For the text-containing cell, return its midpoint in [x, y] coordinate format. 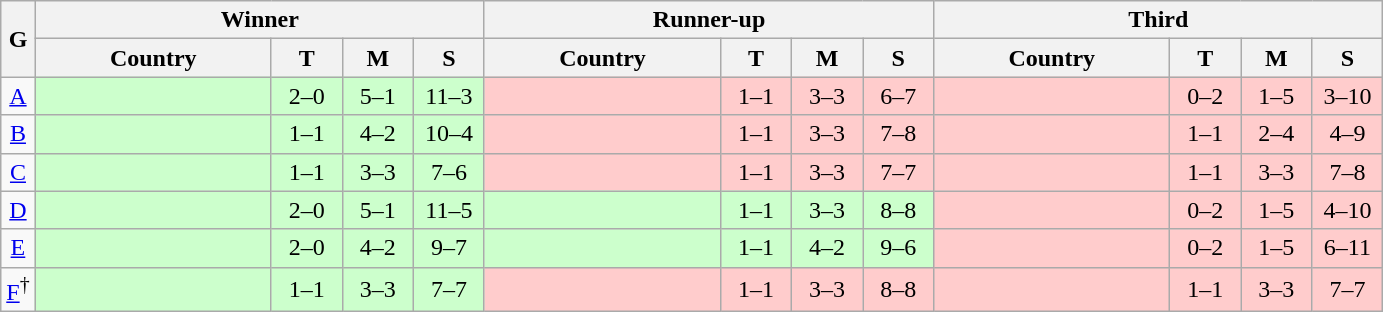
9–7 [448, 248]
11–5 [448, 210]
Runner-up [708, 20]
6–11 [1348, 248]
9–6 [898, 248]
3–10 [1348, 96]
10–4 [448, 134]
F† [18, 290]
Winner [260, 20]
6–7 [898, 96]
B [18, 134]
7–6 [448, 172]
Third [1158, 20]
A [18, 96]
4–10 [1348, 210]
4–9 [1348, 134]
D [18, 210]
C [18, 172]
11–3 [448, 96]
E [18, 248]
G [18, 39]
2–4 [1276, 134]
